Locate the cell with the specified text and output its (X, Y) center coordinate. 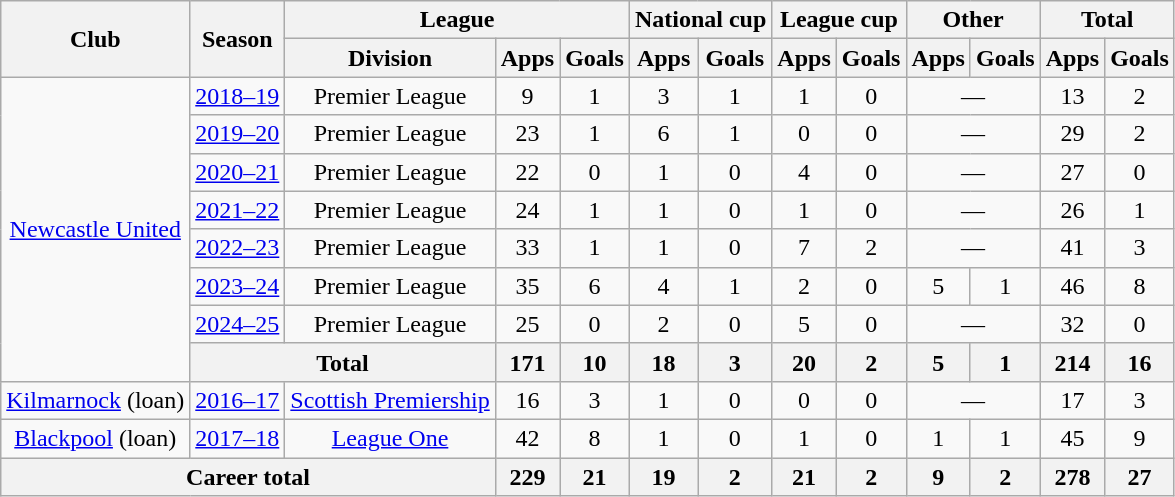
13 (1072, 96)
22 (527, 172)
10 (595, 362)
2024–25 (238, 324)
24 (527, 210)
Division (390, 58)
214 (1072, 362)
35 (527, 286)
Newcastle United (96, 229)
20 (804, 362)
26 (1072, 210)
23 (527, 134)
25 (527, 324)
Kilmarnock (loan) (96, 400)
2022–23 (238, 248)
19 (663, 477)
42 (527, 438)
Career total (248, 477)
278 (1072, 477)
Club (96, 39)
17 (1072, 400)
18 (663, 362)
2019–20 (238, 134)
7 (804, 248)
Blackpool (loan) (96, 438)
29 (1072, 134)
33 (527, 248)
229 (527, 477)
League (458, 20)
Scottish Premiership (390, 400)
2021–22 (238, 210)
League One (390, 438)
45 (1072, 438)
2017–18 (238, 438)
2018–19 (238, 96)
Season (238, 39)
32 (1072, 324)
171 (527, 362)
2020–21 (238, 172)
46 (1072, 286)
Other (973, 20)
2016–17 (238, 400)
41 (1072, 248)
League cup (839, 20)
National cup (700, 20)
2023–24 (238, 286)
